Extract the [x, y] coordinate from the center of the cell holding the provided text.  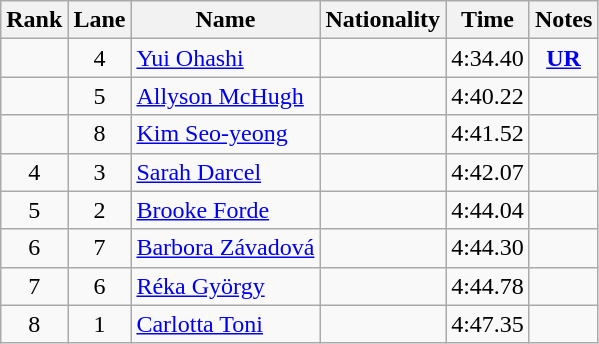
1 [100, 324]
Notes [563, 20]
4:44.30 [488, 248]
2 [100, 210]
Carlotta Toni [226, 324]
UR [563, 58]
4:47.35 [488, 324]
Yui Ohashi [226, 58]
Sarah Darcel [226, 172]
4:44.78 [488, 286]
Kim Seo-yeong [226, 134]
Brooke Forde [226, 210]
3 [100, 172]
4:44.04 [488, 210]
Réka György [226, 286]
Rank [34, 20]
Barbora Závadová [226, 248]
4:41.52 [488, 134]
Lane [100, 20]
4:42.07 [488, 172]
Name [226, 20]
4:40.22 [488, 96]
Time [488, 20]
Allyson McHugh [226, 96]
Nationality [383, 20]
4:34.40 [488, 58]
